Provide the [x, y] coordinate of the cell's center where the given text is located.  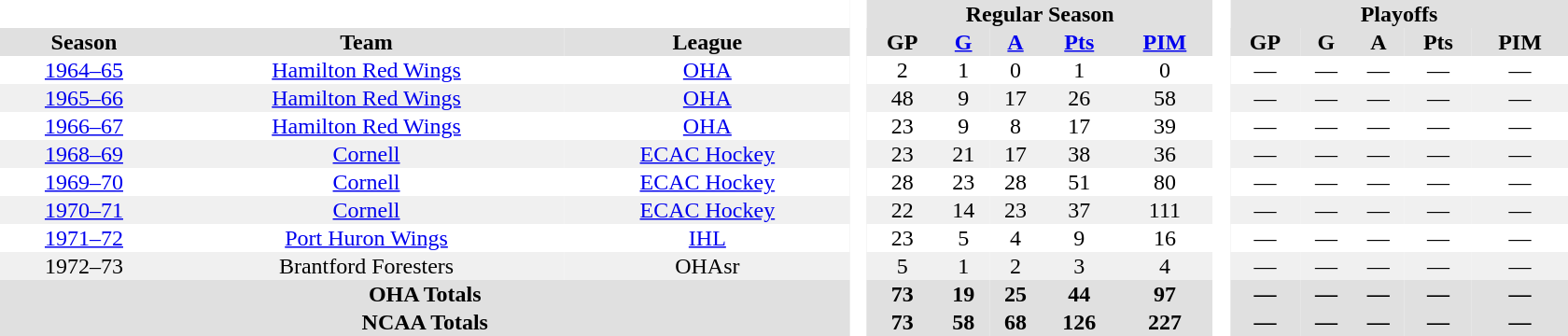
51 [1079, 182]
1971–72 [84, 238]
1966–67 [84, 126]
39 [1165, 126]
OHA Totals [426, 294]
Season [84, 42]
44 [1079, 294]
16 [1165, 238]
14 [963, 210]
Team [366, 42]
25 [1015, 294]
8 [1015, 126]
111 [1165, 210]
97 [1165, 294]
80 [1165, 182]
1969–70 [84, 182]
227 [1165, 322]
1964–65 [84, 70]
22 [902, 210]
1972–73 [84, 266]
1965–66 [84, 98]
Playoffs [1399, 14]
26 [1079, 98]
1968–69 [84, 154]
NCAA Totals [426, 322]
126 [1079, 322]
68 [1015, 322]
Port Huron Wings [366, 238]
League [707, 42]
21 [963, 154]
OHAsr [707, 266]
Brantford Foresters [366, 266]
3 [1079, 266]
Regular Season [1040, 14]
1970–71 [84, 210]
38 [1079, 154]
48 [902, 98]
IHL [707, 238]
19 [963, 294]
37 [1079, 210]
36 [1165, 154]
